For the text-containing cell, return its midpoint in [x, y] coordinate format. 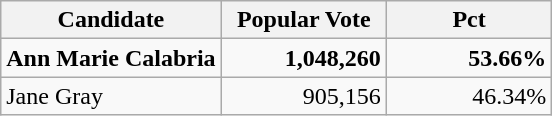
46.34% [468, 96]
Pct [468, 20]
905,156 [304, 96]
Ann Marie Calabria [111, 58]
Popular Vote [304, 20]
Candidate [111, 20]
1,048,260 [304, 58]
Jane Gray [111, 96]
53.66% [468, 58]
